Scan for the cell matching the given text and deliver its (X, Y) coordinate at center. 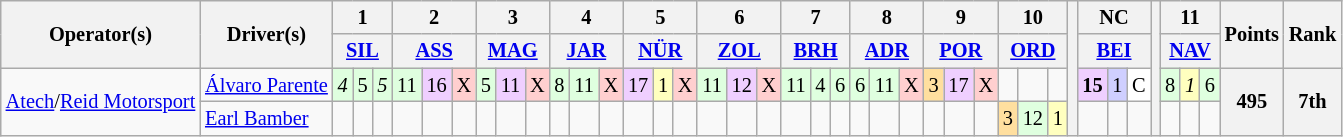
NAV (1190, 51)
SIL (363, 51)
ASS (434, 51)
Álvaro Parente (266, 85)
9 (961, 17)
BRH (816, 51)
ZOL (739, 51)
Rank (1312, 34)
Earl Bamber (266, 118)
495 (1252, 102)
MAG (513, 51)
JAR (587, 51)
NÜR (660, 51)
ORD (1033, 51)
10 (1033, 17)
BEI (1114, 51)
7th (1312, 102)
ADR (887, 51)
16 (437, 85)
2 (434, 17)
POR (961, 51)
Driver(s) (266, 34)
NC (1114, 17)
Points (1252, 34)
C (1138, 85)
7 (816, 17)
Operator(s) (100, 34)
15 (1092, 85)
Atech/Reid Motorsport (100, 102)
